Return (X, Y) of the center of cell containing provided text 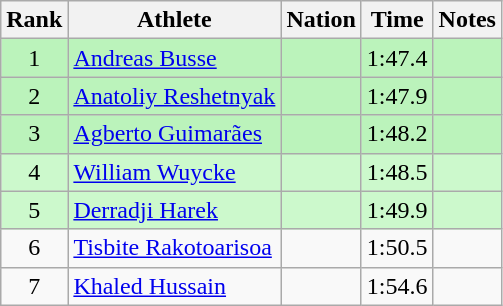
Time (397, 20)
Khaled Hussain (174, 286)
1:47.9 (397, 96)
1:49.9 (397, 210)
Notes (467, 20)
1:50.5 (397, 248)
2 (34, 96)
1:48.2 (397, 134)
Tisbite Rakotoarisoa (174, 248)
7 (34, 286)
4 (34, 172)
1:47.4 (397, 58)
Anatoliy Reshetnyak (174, 96)
1 (34, 58)
Rank (34, 20)
1:48.5 (397, 172)
Agberto Guimarães (174, 134)
Andreas Busse (174, 58)
Nation (321, 20)
Derradji Harek (174, 210)
6 (34, 248)
5 (34, 210)
1:54.6 (397, 286)
Athlete (174, 20)
William Wuycke (174, 172)
3 (34, 134)
